For the text-containing cell, return its midpoint in (X, Y) coordinate format. 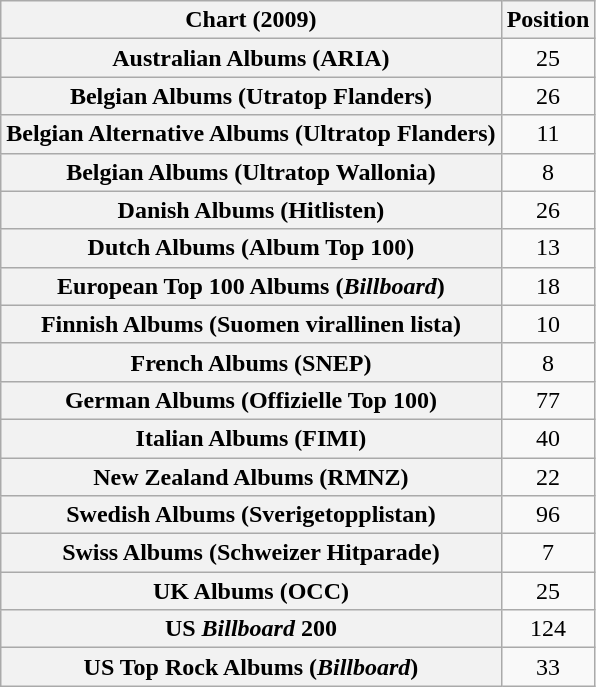
US Billboard 200 (251, 629)
Italian Albums (FIMI) (251, 438)
33 (548, 667)
18 (548, 286)
Swiss Albums (Schweizer Hitparade) (251, 553)
Danish Albums (Hitlisten) (251, 210)
French Albums (SNEP) (251, 362)
UK Albums (OCC) (251, 591)
US Top Rock Albums (Billboard) (251, 667)
10 (548, 324)
Swedish Albums (Sverigetopplistan) (251, 515)
Chart (2009) (251, 20)
Position (548, 20)
German Albums (Offizielle Top 100) (251, 400)
Belgian Albums (Utratop Flanders) (251, 96)
Belgian Alternative Albums (Ultratop Flanders) (251, 134)
40 (548, 438)
Dutch Albums (Album Top 100) (251, 248)
77 (548, 400)
22 (548, 477)
Australian Albums (ARIA) (251, 58)
96 (548, 515)
Finnish Albums (Suomen virallinen lista) (251, 324)
Belgian Albums (Ultratop Wallonia) (251, 172)
124 (548, 629)
11 (548, 134)
13 (548, 248)
7 (548, 553)
European Top 100 Albums (Billboard) (251, 286)
New Zealand Albums (RMNZ) (251, 477)
